Pinpoint the cell where the given text exists, returning its (x, y) midpoint coordinate. 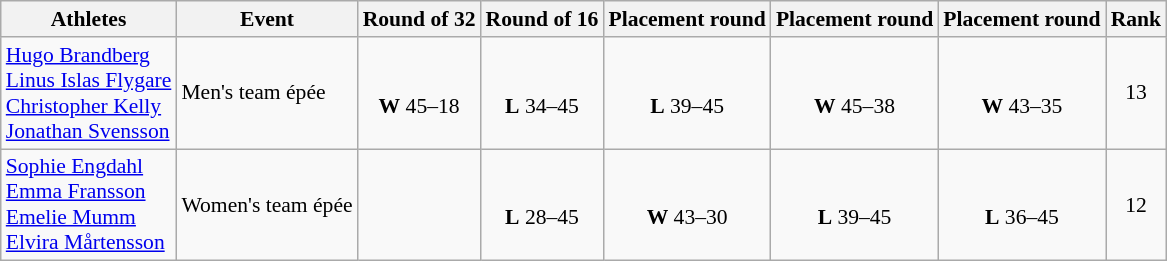
L 36–45 (1022, 205)
W 43–30 (686, 205)
Event (266, 19)
W 45–38 (854, 93)
Rank (1136, 19)
L 34–45 (542, 93)
Hugo BrandbergLinus Islas FlygareChristopher KellyJonathan Svensson (89, 93)
L 28–45 (542, 205)
12 (1136, 205)
Sophie EngdahlEmma FranssonEmelie MummElvira Mårtensson (89, 205)
W 45–18 (420, 93)
Round of 32 (420, 19)
Women's team épée (266, 205)
Round of 16 (542, 19)
Athletes (89, 19)
W 43–35 (1022, 93)
13 (1136, 93)
Men's team épée (266, 93)
